Output the [X, Y] coordinate of the center of the cell containing the given text.  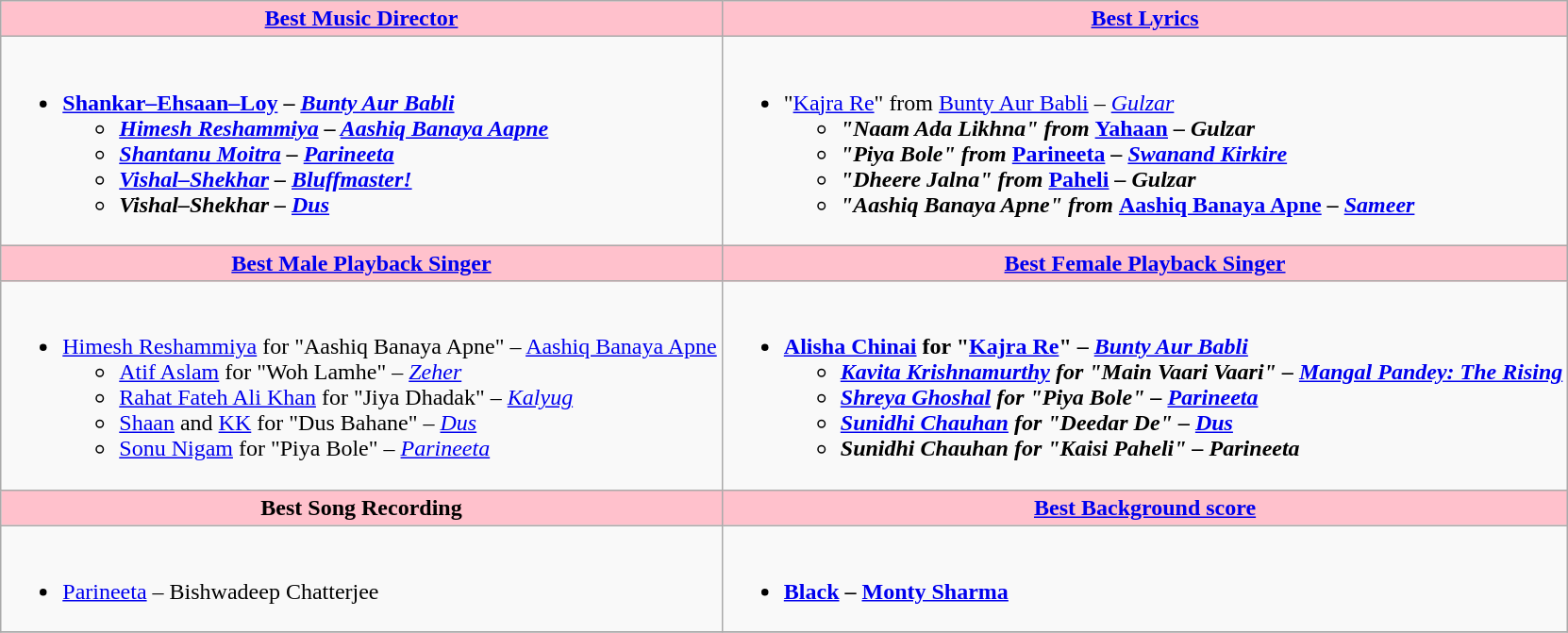
Best Lyrics [1145, 19]
Best Song Recording [362, 508]
Best Background score [1145, 508]
Best Male Playback Singer [362, 263]
Parineeta – Bishwadeep Chatterjee [362, 579]
Best Female Playback Singer [1145, 263]
Black – Monty Sharma [1145, 579]
Best Music Director [362, 19]
